Capture the cell that displays the provided text and extract its (X, Y) central coordinate. 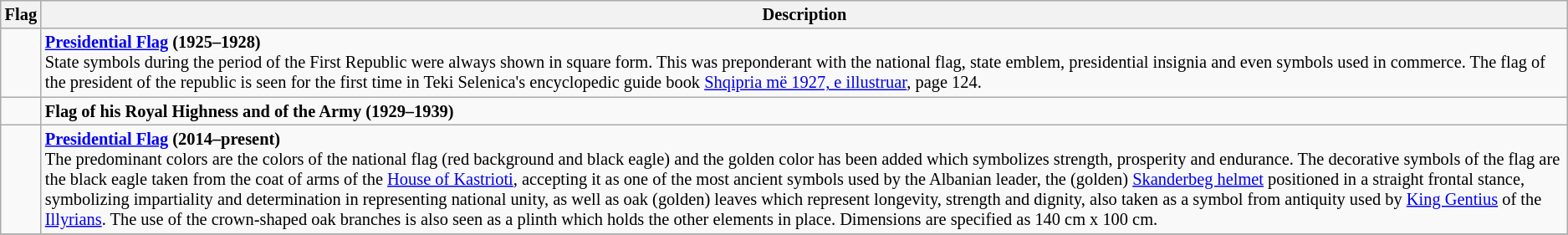
Description (804, 14)
Flag of his Royal Highness and of the Army (1929–1939) (804, 111)
Flag (21, 14)
